Output the [X, Y] coordinate of the center of the cell containing the given text.  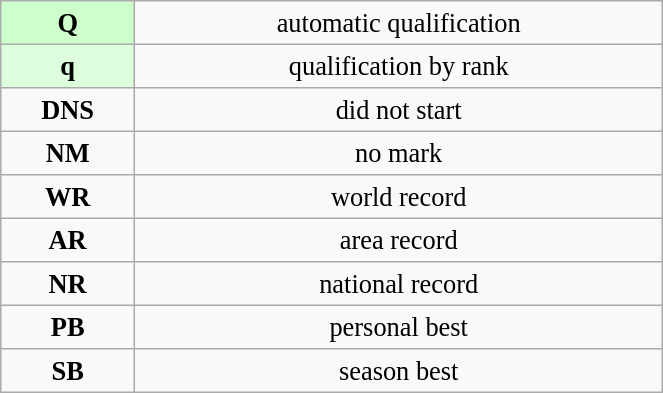
personal best [399, 327]
did not start [399, 109]
AR [68, 240]
season best [399, 371]
national record [399, 284]
NM [68, 153]
DNS [68, 109]
SB [68, 371]
q [68, 66]
WR [68, 197]
no mark [399, 153]
automatic qualification [399, 22]
world record [399, 197]
Q [68, 22]
area record [399, 240]
qualification by rank [399, 66]
PB [68, 327]
NR [68, 284]
